Identify which cell holds the provided text, then report its (x, y) central coordinate. 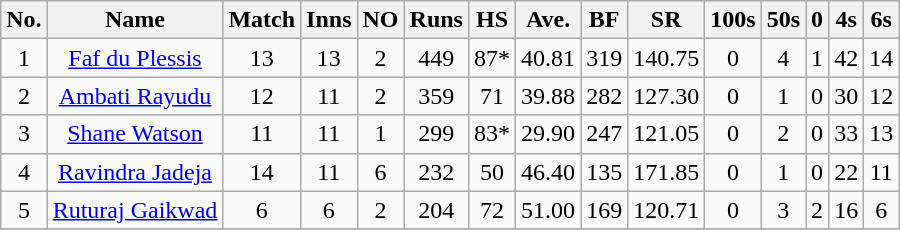
Runs (436, 20)
22 (846, 172)
247 (604, 134)
120.71 (666, 210)
30 (846, 96)
39.88 (548, 96)
Match (262, 20)
204 (436, 210)
Ambati Rayudu (135, 96)
40.81 (548, 58)
46.40 (548, 172)
5 (24, 210)
4s (846, 20)
135 (604, 172)
121.05 (666, 134)
No. (24, 20)
Inns (329, 20)
Faf du Plessis (135, 58)
140.75 (666, 58)
42 (846, 58)
359 (436, 96)
83* (492, 134)
Shane Watson (135, 134)
299 (436, 134)
232 (436, 172)
171.85 (666, 172)
282 (604, 96)
72 (492, 210)
Name (135, 20)
87* (492, 58)
127.30 (666, 96)
100s (733, 20)
319 (604, 58)
50s (783, 20)
Ravindra Jadeja (135, 172)
169 (604, 210)
449 (436, 58)
Ruturaj Gaikwad (135, 210)
16 (846, 210)
33 (846, 134)
HS (492, 20)
51.00 (548, 210)
29.90 (548, 134)
SR (666, 20)
BF (604, 20)
50 (492, 172)
71 (492, 96)
6s (882, 20)
Ave. (548, 20)
NO (380, 20)
